Output the [x, y] coordinate of the center of the cell containing the given text.  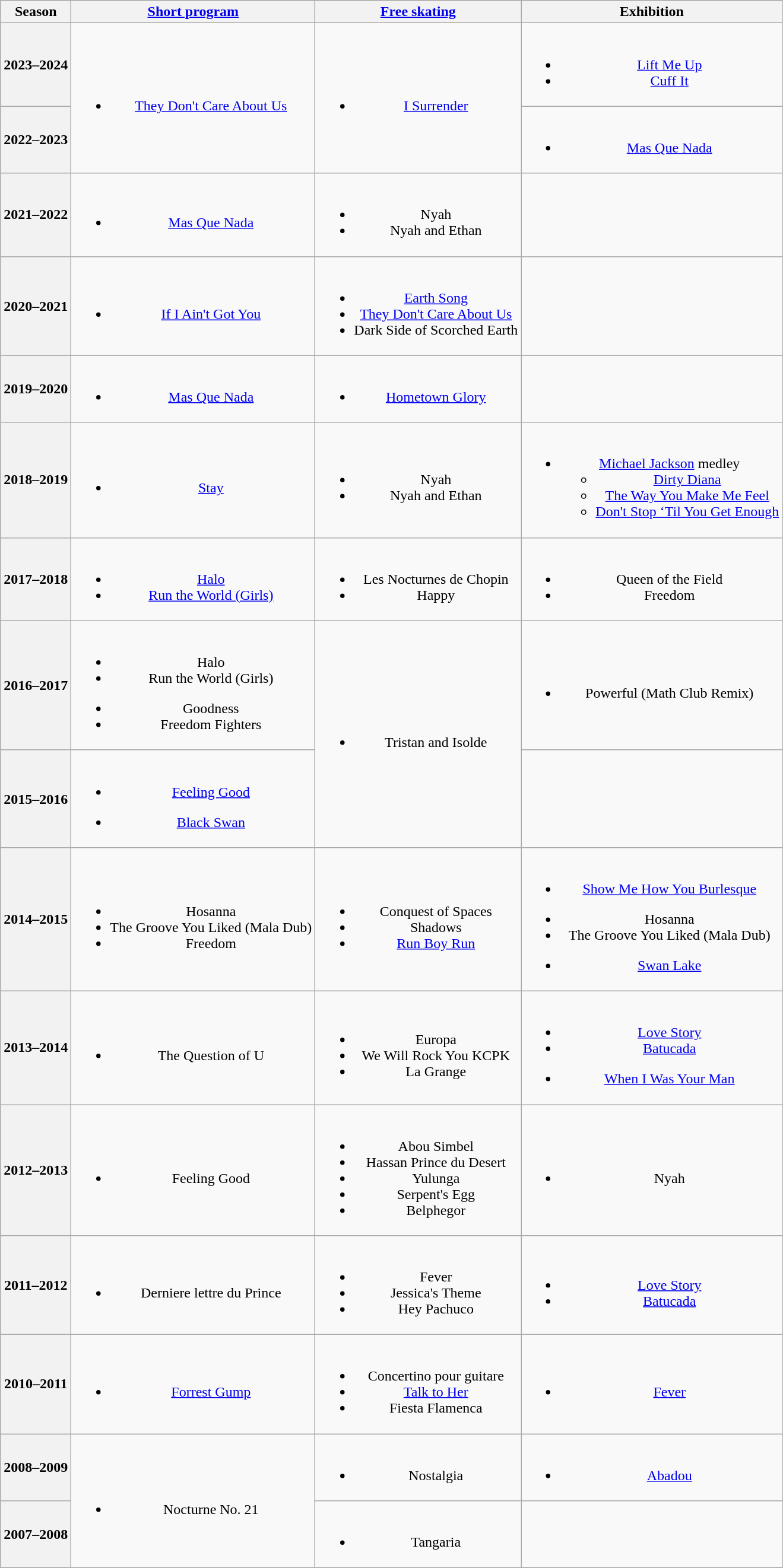
Queen of the Field Freedom [652, 579]
2022–2023 [36, 140]
Earth SongThey Don't Care About Us Dark Side of Scorched Earth [418, 306]
Feeling Good Black Swan [194, 799]
Exhibition [652, 12]
2017–2018 [36, 579]
Nocturne No. 21 [194, 1501]
Show Me How You Burlesque Hosanna The Groove You Liked (Mala Dub) Swan Lake [652, 919]
Feeling Good [194, 1170]
2013–2014 [36, 1048]
Season [36, 12]
If I Ain't Got You [194, 306]
Les Nocturnes de ChopinHappy [418, 579]
Tristan and Isolde [418, 734]
2011–2012 [36, 1285]
FeverJessica's Theme Hey Pachuco [418, 1285]
Conquest of SpacesShadowsRun Boy Run [418, 919]
The Question of U [194, 1048]
2014–2015 [36, 919]
Michael Jackson medleyDirty DianaThe Way You Make Me FeelDon't Stop ‘Til You Get Enough [652, 480]
2010–2011 [36, 1385]
Hosanna The Groove You Liked (Mala Dub) Freedom [194, 919]
Abadou [652, 1468]
Love Story BatucadaWhen I Was Your Man [652, 1048]
Nostalgia [418, 1468]
2020–2021 [36, 306]
2008–2009 [36, 1468]
Derniere lettre du Prince [194, 1285]
2016–2017 [36, 685]
Halo Run the World (Girls) Goodness Freedom Fighters [194, 685]
2018–2019 [36, 480]
2023–2024 [36, 65]
Stay [194, 480]
Forrest Gump [194, 1385]
Tangaria [418, 1534]
2019–2020 [36, 389]
2021–2022 [36, 215]
2007–2008 [36, 1534]
Powerful (Math Club Remix) [652, 685]
Love Story Batucada [652, 1285]
Nyah [652, 1170]
2012–2013 [36, 1170]
Fever [652, 1385]
Europa We Will Rock You KCPKLa Grange [418, 1048]
Hometown Glory [418, 389]
Lift Me Up Cuff It [652, 65]
2015–2016 [36, 799]
Halo Run the World (Girls) [194, 579]
I Surrender [418, 98]
Free skating [418, 12]
Short program [194, 12]
Concertino pour guitare Talk to HerFiesta Flamenca [418, 1385]
Abou SimbelHassan Prince du Desert YulungaSerpent's Egg Belphegor [418, 1170]
They Don't Care About Us [194, 98]
